Find where the given text appears and provide that cell's center as (X, Y) coordinate. 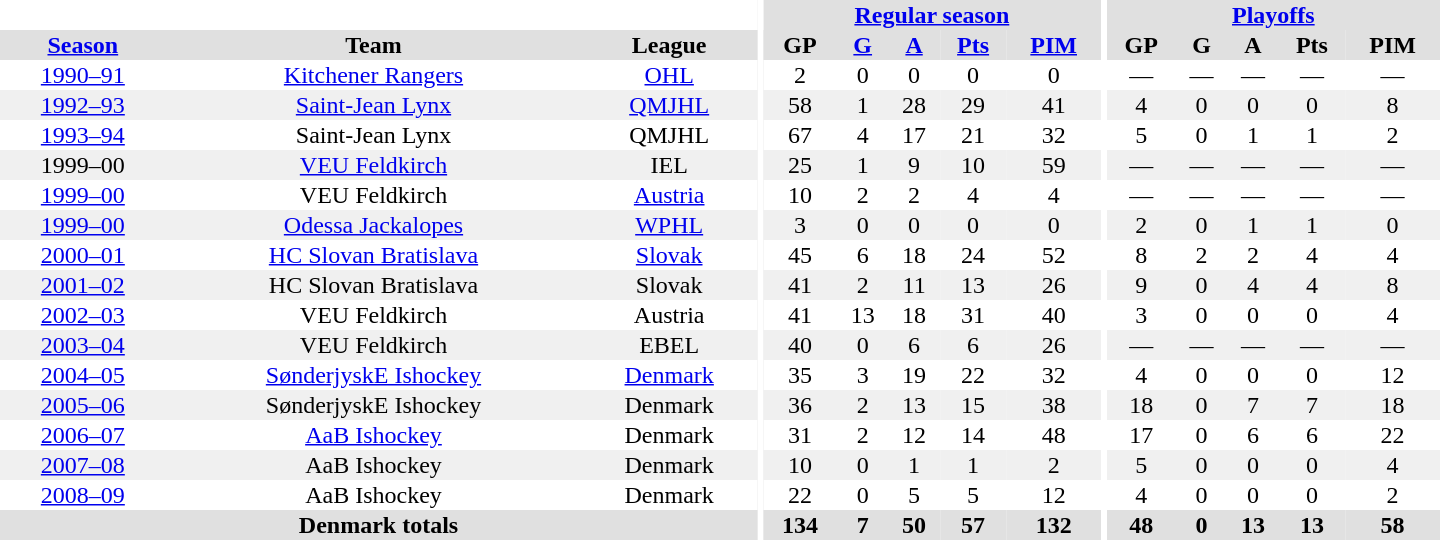
21 (974, 135)
38 (1054, 405)
11 (914, 285)
2005–06 (83, 405)
67 (800, 135)
2006–07 (83, 435)
OHL (669, 75)
14 (974, 435)
Kitchener Rangers (374, 75)
Playoffs (1274, 15)
15 (974, 405)
2007–08 (83, 465)
WPHL (669, 225)
2003–04 (83, 345)
Team (374, 45)
2000–01 (83, 255)
1992–93 (83, 105)
League (669, 45)
28 (914, 105)
1993–94 (83, 135)
50 (914, 525)
19 (914, 375)
Regular season (932, 15)
Season (83, 45)
52 (1054, 255)
1990–91 (83, 75)
Denmark totals (378, 525)
35 (800, 375)
2002–03 (83, 315)
IEL (669, 165)
2001–02 (83, 285)
EBEL (669, 345)
24 (974, 255)
2004–05 (83, 375)
57 (974, 525)
59 (1054, 165)
29 (974, 105)
2008–09 (83, 495)
132 (1054, 525)
45 (800, 255)
25 (800, 165)
36 (800, 405)
134 (800, 525)
Odessa Jackalopes (374, 225)
